Scan for the cell matching the given text and deliver its (X, Y) coordinate at center. 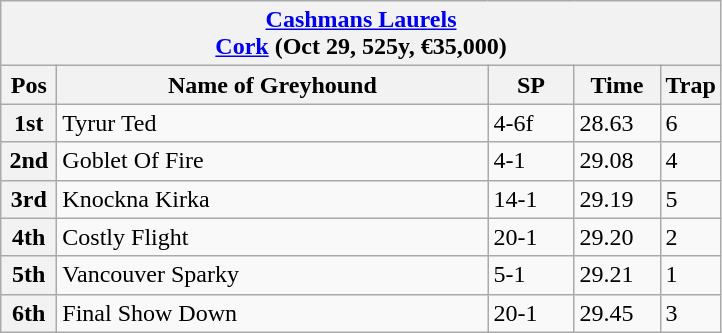
4 (690, 161)
Name of Greyhound (272, 85)
6th (29, 313)
2 (690, 237)
29.19 (617, 199)
SP (531, 85)
3 (690, 313)
3rd (29, 199)
6 (690, 123)
28.63 (617, 123)
Cashmans LaurelsCork (Oct 29, 525y, €35,000) (362, 34)
29.08 (617, 161)
29.20 (617, 237)
1st (29, 123)
Time (617, 85)
14-1 (531, 199)
4-1 (531, 161)
Pos (29, 85)
2nd (29, 161)
29.21 (617, 275)
5th (29, 275)
Costly Flight (272, 237)
4-6f (531, 123)
Trap (690, 85)
5 (690, 199)
4th (29, 237)
29.45 (617, 313)
Tyrur Ted (272, 123)
5-1 (531, 275)
Vancouver Sparky (272, 275)
Final Show Down (272, 313)
1 (690, 275)
Goblet Of Fire (272, 161)
Knockna Kirka (272, 199)
